Locate the cell with the specified text and output its (X, Y) center coordinate. 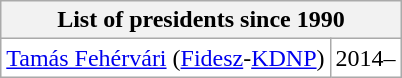
List of presidents since 1990 (201, 20)
Tamás Fehérvári (Fidesz-KDNP) (166, 58)
2014– (366, 58)
